Identify which cell holds the provided text, then report its [x, y] central coordinate. 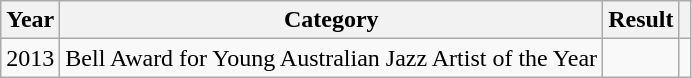
Bell Award for Young Australian Jazz Artist of the Year [332, 58]
2013 [30, 58]
Category [332, 20]
Result [641, 20]
Year [30, 20]
